Capture the cell that displays the provided text and extract its (x, y) central coordinate. 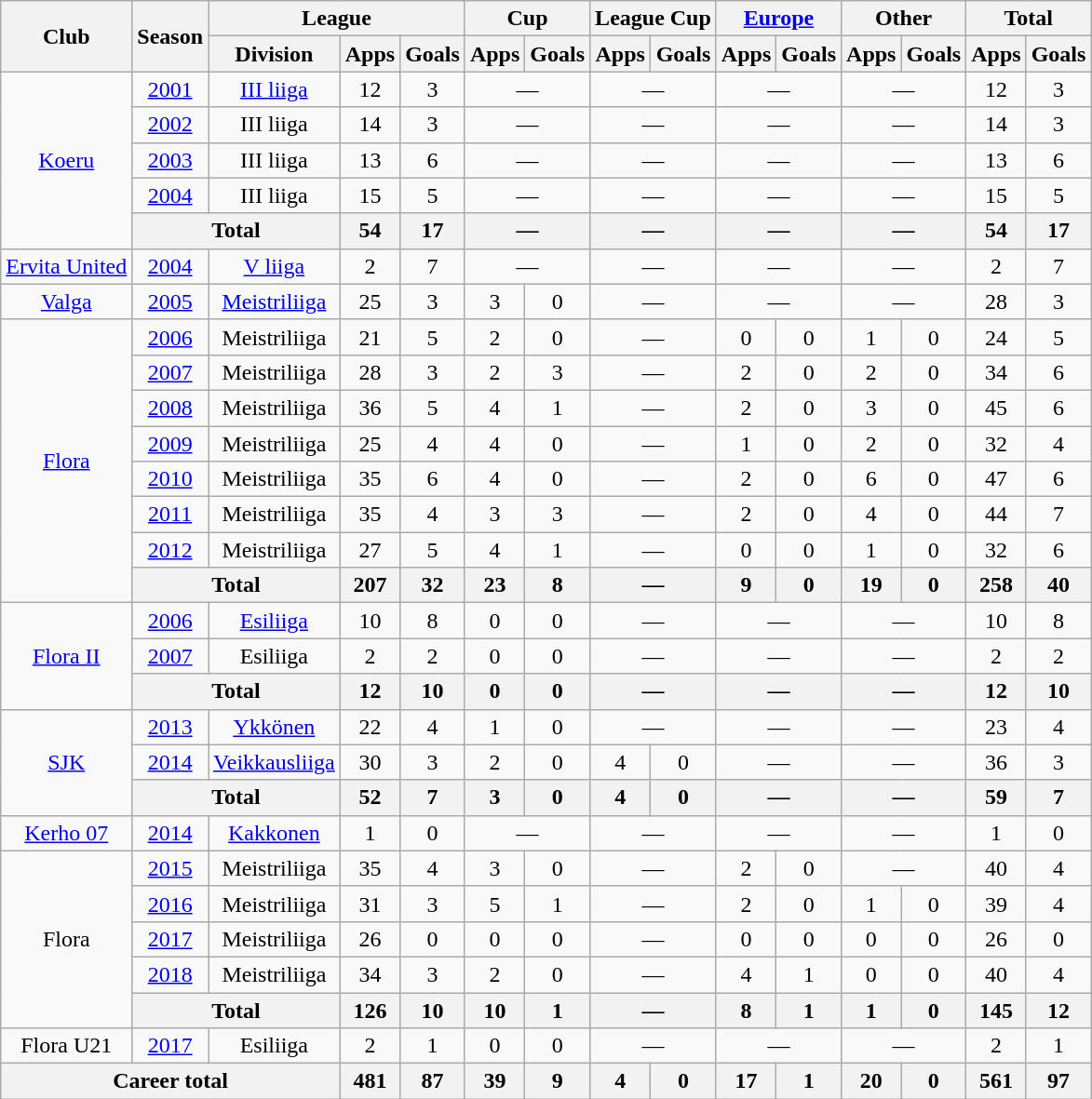
SJK (67, 762)
Valga (67, 302)
2008 (170, 408)
2012 (170, 550)
22 (370, 727)
League (337, 19)
Ykkönen (275, 727)
Flora U21 (67, 1046)
2013 (170, 727)
Cup (527, 19)
97 (1058, 1081)
League Cup (654, 19)
27 (370, 550)
2010 (170, 479)
2002 (170, 125)
V liiga (275, 266)
126 (370, 1010)
Career total (170, 1081)
Kakkonen (275, 833)
87 (433, 1081)
30 (370, 762)
21 (370, 337)
Season (170, 36)
31 (370, 904)
47 (996, 479)
Veikkausliiga (275, 762)
Other (904, 19)
Koeru (67, 160)
20 (871, 1081)
Ervita United (67, 266)
2016 (170, 904)
24 (996, 337)
52 (370, 797)
207 (370, 585)
59 (996, 797)
2009 (170, 444)
Club (67, 36)
561 (996, 1081)
2001 (170, 89)
2011 (170, 515)
2018 (170, 974)
2003 (170, 160)
45 (996, 408)
145 (996, 1010)
2015 (170, 868)
258 (996, 585)
Flora II (67, 656)
44 (996, 515)
19 (871, 585)
Division (275, 54)
2005 (170, 302)
Kerho 07 (67, 833)
481 (370, 1081)
Europe (778, 19)
